Scan for the cell matching the given text and deliver its [x, y] coordinate at center. 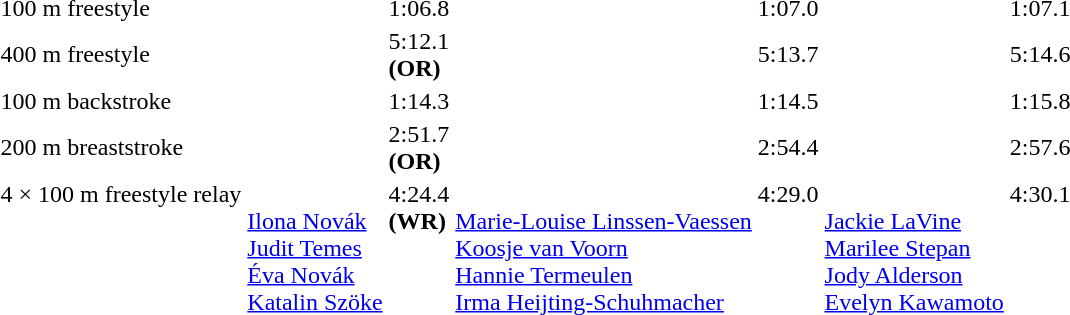
2:51.7 (OR) [419, 148]
5:13.7 [788, 54]
5:12.1 (OR) [419, 54]
1:14.5 [788, 101]
2:54.4 [788, 148]
1:14.3 [419, 101]
